Determine the (x, y) coordinate at the center of the cell enclosing the given text.  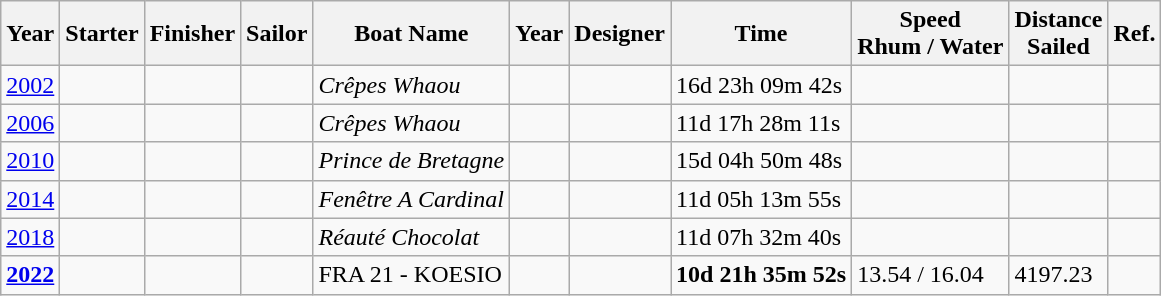
2022 (30, 275)
Finisher (192, 34)
Réauté Chocolat (412, 237)
Sailor (277, 34)
Fenêtre A Cardinal (412, 199)
Starter (102, 34)
FRA 21 - KOESIO (412, 275)
2014 (30, 199)
Boat Name (412, 34)
16d 23h 09m 42s (760, 85)
10d 21h 35m 52s (760, 275)
2002 (30, 85)
4197.23 (1058, 275)
11d 07h 32m 40s (760, 237)
2006 (30, 123)
2018 (30, 237)
15d 04h 50m 48s (760, 161)
Ref. (1134, 34)
11d 17h 28m 11s (760, 123)
Distance Sailed (1058, 34)
Designer (620, 34)
2010 (30, 161)
13.54 / 16.04 (930, 275)
Time (760, 34)
Speed Rhum / Water (930, 34)
11d 05h 13m 55s (760, 199)
Prince de Bretagne (412, 161)
